Scan for the cell matching the given text and deliver its [X, Y] coordinate at center. 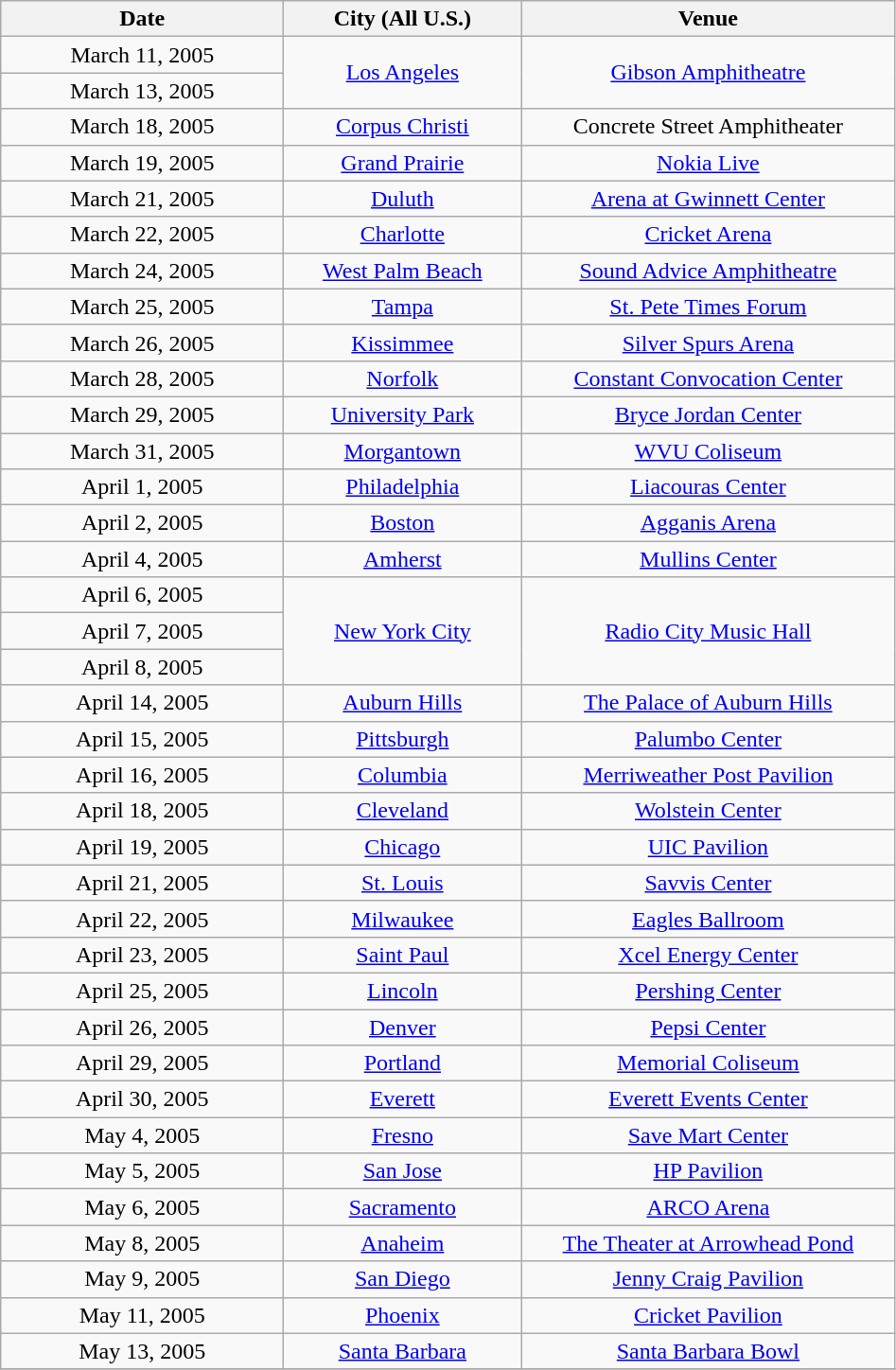
Radio City Music Hall [708, 631]
March 13, 2005 [142, 91]
Bryce Jordan Center [708, 414]
St. Pete Times Forum [708, 307]
May 5, 2005 [142, 1171]
May 4, 2005 [142, 1135]
April 23, 2005 [142, 955]
Pershing Center [708, 991]
Chicago [403, 847]
Sound Advice Amphitheatre [708, 271]
April 6, 2005 [142, 595]
May 13, 2005 [142, 1351]
March 26, 2005 [142, 342]
Date [142, 19]
April 29, 2005 [142, 1063]
Save Mart Center [708, 1135]
April 14, 2005 [142, 703]
May 8, 2005 [142, 1243]
March 28, 2005 [142, 378]
Jenny Craig Pavilion [708, 1279]
Philadelphia [403, 487]
April 25, 2005 [142, 991]
Santa Barbara Bowl [708, 1351]
San Jose [403, 1171]
Xcel Energy Center [708, 955]
April 4, 2005 [142, 559]
ARCO Arena [708, 1207]
May 6, 2005 [142, 1207]
Cricket Pavilion [708, 1315]
Saint Paul [403, 955]
Mullins Center [708, 559]
April 18, 2005 [142, 811]
March 31, 2005 [142, 451]
Memorial Coliseum [708, 1063]
April 22, 2005 [142, 919]
Merriweather Post Pavilion [708, 775]
Liacouras Center [708, 487]
The Theater at Arrowhead Pond [708, 1243]
April 26, 2005 [142, 1027]
Silver Spurs Arena [708, 342]
Palumbo Center [708, 739]
May 11, 2005 [142, 1315]
Amherst [403, 559]
March 25, 2005 [142, 307]
Cleveland [403, 811]
Phoenix [403, 1315]
April 30, 2005 [142, 1099]
Morgantown [403, 451]
New York City [403, 631]
Tampa [403, 307]
Concrete Street Amphitheater [708, 127]
March 22, 2005 [142, 235]
Auburn Hills [403, 703]
Corpus Christi [403, 127]
Norfolk [403, 378]
Anaheim [403, 1243]
Everett [403, 1099]
HP Pavilion [708, 1171]
Agganis Arena [708, 523]
Arena at Gwinnett Center [708, 199]
March 21, 2005 [142, 199]
April 7, 2005 [142, 631]
Columbia [403, 775]
March 24, 2005 [142, 271]
March 11, 2005 [142, 55]
Cricket Arena [708, 235]
Boston [403, 523]
City (All U.S.) [403, 19]
Gibson Amphitheatre [708, 73]
University Park [403, 414]
Pittsburgh [403, 739]
Constant Convocation Center [708, 378]
March 19, 2005 [142, 163]
St. Louis [403, 883]
The Palace of Auburn Hills [708, 703]
Fresno [403, 1135]
Lincoln [403, 991]
April 19, 2005 [142, 847]
Santa Barbara [403, 1351]
West Palm Beach [403, 271]
UIC Pavilion [708, 847]
Everett Events Center [708, 1099]
May 9, 2005 [142, 1279]
April 16, 2005 [142, 775]
Kissimmee [403, 342]
Los Angeles [403, 73]
March 18, 2005 [142, 127]
Nokia Live [708, 163]
WVU Coliseum [708, 451]
April 8, 2005 [142, 667]
Charlotte [403, 235]
Portland [403, 1063]
March 29, 2005 [142, 414]
Duluth [403, 199]
San Diego [403, 1279]
Pepsi Center [708, 1027]
Wolstein Center [708, 811]
Savvis Center [708, 883]
Milwaukee [403, 919]
Sacramento [403, 1207]
April 2, 2005 [142, 523]
April 1, 2005 [142, 487]
April 21, 2005 [142, 883]
Eagles Ballroom [708, 919]
April 15, 2005 [142, 739]
Venue [708, 19]
Grand Prairie [403, 163]
Denver [403, 1027]
